Scan for the cell matching the given text and deliver its [X, Y] coordinate at center. 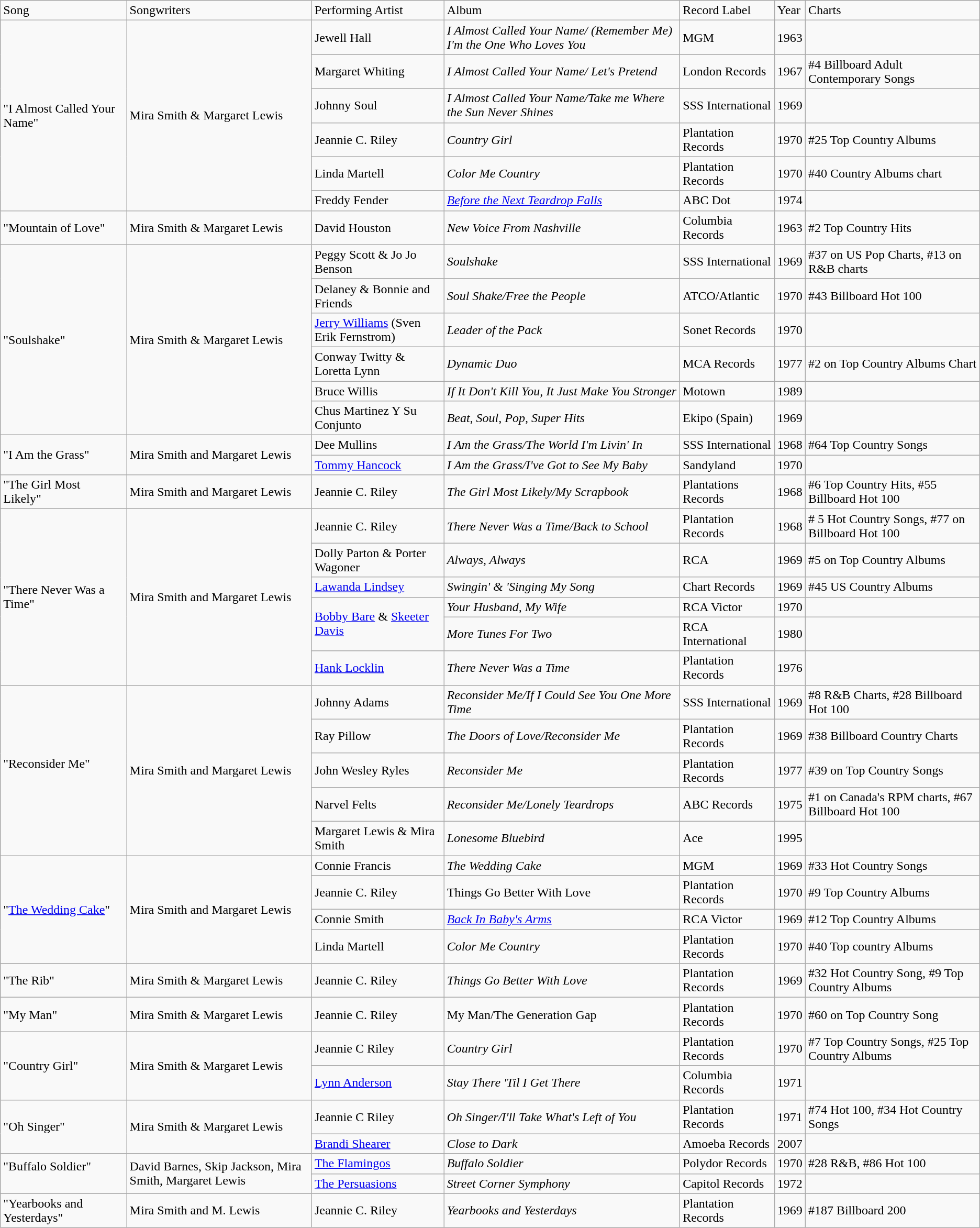
The Flamingos [378, 1164]
RCA International [728, 634]
2007 [789, 1144]
ATCO/Atlantic [728, 295]
"Oh Singer" [64, 1127]
Leader of the Pack [562, 330]
John Wesley Ryles [378, 770]
Close to Dark [562, 1144]
Always, Always [562, 560]
The Wedding Cake [562, 866]
"Buffalo Soldier" [64, 1174]
Ekipo (Spain) [728, 418]
"My Man" [64, 1015]
Chus Martinez Y Su Conjunto [378, 418]
I Almost Called Your Name/Take me Where the Sun Never Shines [562, 106]
Jewell Hall [378, 38]
Reconsider Me [562, 770]
Connie Francis [378, 866]
Ray Pillow [378, 736]
Song [64, 10]
London Records [728, 71]
#40 Top country Albums [892, 947]
#64 Top Country Songs [892, 445]
#32 Hot Country Song, #9 Top Country Albums [892, 980]
1967 [789, 71]
There Never Was a Time [562, 668]
Plantations Records [728, 492]
Dolly Parton & Porter Wagoner [378, 560]
#2 on Top Country Albums Chart [892, 363]
Hank Locklin [378, 668]
#5 on Top Country Albums [892, 560]
If It Don't Kill You, It Just Make You Stronger [562, 391]
Lonesome Bluebird [562, 838]
#60 on Top Country Song [892, 1015]
More Tunes For Two [562, 634]
Margaret Whiting [378, 71]
#4 Billboard Adult Contemporary Songs [892, 71]
#33 Hot Country Songs [892, 866]
"I Am the Grass" [64, 455]
#43 Billboard Hot 100 [892, 295]
"The Wedding Cake" [64, 910]
I Am the Grass/The World I'm Livin' In [562, 445]
New Voice From Nashville [562, 227]
#28 R&B, #86 Hot 100 [892, 1164]
The Girl Most Likely/My Scrapbook [562, 492]
Connie Smith [378, 920]
Charts [892, 10]
Lawanda Lindsey [378, 587]
Lynn Anderson [378, 1083]
Sonet Records [728, 330]
#25 Top Country Albums [892, 139]
1995 [789, 838]
I Almost Called Your Name/ Let's Pretend [562, 71]
Before the Next Teardrop Falls [562, 201]
Conway Twitty & Loretta Lynn [378, 363]
# 5 Hot Country Songs, #77 on Billboard Hot 100 [892, 526]
Bobby Bare & Skeeter Davis [378, 624]
The Doors of Love/Reconsider Me [562, 736]
#74 Hot 100, #34 Hot Country Songs [892, 1116]
MCA Records [728, 363]
"I Almost Called Your Name" [64, 115]
#37 on US Pop Charts, #13 on R&B charts [892, 262]
I Almost Called Your Name/ (Remember Me) I'm the One Who Loves You [562, 38]
"Mountain of Love" [64, 227]
#12 Top Country Albums [892, 920]
Tommy Hancock [378, 465]
Swingin' & 'Singing My Song [562, 587]
"The Girl Most Likely" [64, 492]
Brandi Shearer [378, 1144]
Sandyland [728, 465]
Peggy Scott & Jo Jo Benson [378, 262]
#9 Top Country Albums [892, 892]
1976 [789, 668]
Motown [728, 391]
My Man/The Generation Gap [562, 1015]
Year [789, 10]
Back In Baby's Arms [562, 920]
Dee Mullins [378, 445]
Margaret Lewis & Mira Smith [378, 838]
#187 Billboard 200 [892, 1211]
#8 R&B Charts, #28 Billboard Hot 100 [892, 702]
Delaney & Bonnie and Friends [378, 295]
Yearbooks and Yesterdays [562, 1211]
ABC Dot [728, 201]
Soulshake [562, 262]
David Houston [378, 227]
David Barnes, Skip Jackson, Mira Smith, Margaret Lewis [219, 1174]
Johnny Soul [378, 106]
Dynamic Duo [562, 363]
"Reconsider Me" [64, 770]
Album [562, 10]
1980 [789, 634]
"Country Girl" [64, 1066]
1974 [789, 201]
Stay There 'Til I Get There [562, 1083]
Johnny Adams [378, 702]
ABC Records [728, 804]
#40 Country Albums chart [892, 174]
#38 Billboard Country Charts [892, 736]
Reconsider Me/Lonely Teardrops [562, 804]
Chart Records [728, 587]
Bruce Willis [378, 391]
#45 US Country Albums [892, 587]
"Yearbooks and Yesterdays" [64, 1211]
"The Rib" [64, 980]
#2 Top Country Hits [892, 227]
Reconsider Me/If I Could See You One More Time [562, 702]
Performing Artist [378, 10]
Jerry Williams (Sven Erik Fernstrom) [378, 330]
Record Label [728, 10]
Beat, Soul, Pop, Super Hits [562, 418]
Buffalo Soldier [562, 1164]
1975 [789, 804]
Narvel Felts [378, 804]
#6 Top Country Hits, #55 Billboard Hot 100 [892, 492]
Amoeba Records [728, 1144]
Mira Smith and M. Lewis [219, 1211]
#7 Top Country Songs, #25 Top Country Albums [892, 1048]
Freddy Fender [378, 201]
Your Husband, My Wife [562, 607]
Soul Shake/Free the People [562, 295]
Oh Singer/I'll Take What's Left of You [562, 1116]
There Never Was a Time/Back to School [562, 526]
The Persuasions [378, 1183]
1972 [789, 1183]
Capitol Records [728, 1183]
Polydor Records [728, 1164]
"Soulshake" [64, 339]
1989 [789, 391]
I Am the Grass/I've Got to See My Baby [562, 465]
Songwriters [219, 10]
Street Corner Symphony [562, 1183]
#39 on Top Country Songs [892, 770]
#1 on Canada's RPM charts, #67 Billboard Hot 100 [892, 804]
"There Never Was a Time" [64, 597]
RCA [728, 560]
Ace [728, 838]
